From the cell containing the given text, extract its center point as [x, y] coordinate. 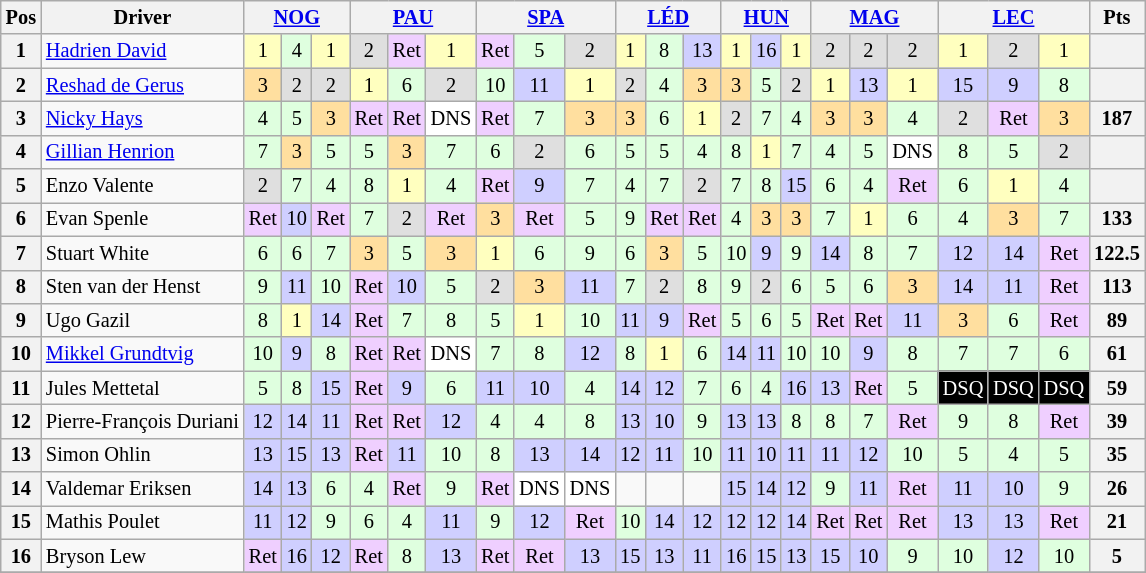
HUN [766, 17]
Stuart White [142, 253]
Valdemar Eriksen [142, 489]
26 [1117, 489]
Enzo Valente [142, 186]
89 [1117, 320]
Driver [142, 17]
Hadrien David [142, 51]
Reshad de Gerus [142, 85]
Pierre-François Duriani [142, 421]
59 [1117, 388]
35 [1117, 455]
LÉD [668, 17]
PAU [413, 17]
Pts [1117, 17]
Nicky Hays [142, 118]
122.5 [1117, 253]
21 [1117, 522]
Evan Spenle [142, 219]
MAG [874, 17]
Gillian Henrion [142, 152]
61 [1117, 354]
Mikkel Grundtvig [142, 354]
Simon Ohlin [142, 455]
Sten van der Henst [142, 287]
113 [1117, 287]
LEC [1014, 17]
SPA [546, 17]
133 [1117, 219]
Jules Mettetal [142, 388]
NOG [297, 17]
187 [1117, 118]
Pos [21, 17]
39 [1117, 421]
Ugo Gazil [142, 320]
Mathis Poulet [142, 522]
Bryson Lew [142, 556]
